Scan for the cell matching the given text and deliver its (x, y) coordinate at center. 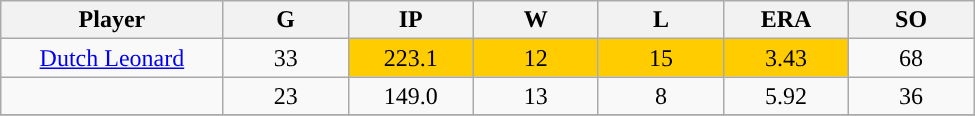
68 (912, 58)
223.1 (410, 58)
ERA (786, 20)
15 (660, 58)
8 (660, 96)
33 (286, 58)
23 (286, 96)
W (536, 20)
Dutch Leonard (112, 58)
IP (410, 20)
5.92 (786, 96)
3.43 (786, 58)
G (286, 20)
13 (536, 96)
149.0 (410, 96)
L (660, 20)
12 (536, 58)
Player (112, 20)
SO (912, 20)
36 (912, 96)
